For the text-containing cell, return its midpoint in [X, Y] coordinate format. 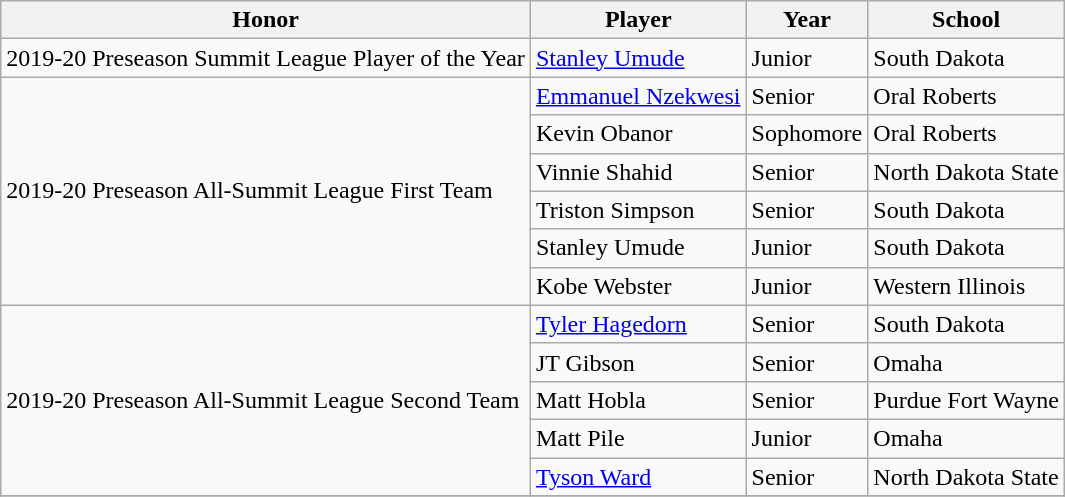
Kobe Webster [638, 286]
JT Gibson [638, 362]
2019-20 Preseason Summit League Player of the Year [266, 58]
Vinnie Shahid [638, 172]
Tyler Hagedorn [638, 324]
2019-20 Preseason All-Summit League Second Team [266, 400]
Triston Simpson [638, 210]
Sophomore [807, 134]
Honor [266, 20]
Tyson Ward [638, 477]
Year [807, 20]
Player [638, 20]
Purdue Fort Wayne [966, 400]
Matt Hobla [638, 400]
School [966, 20]
2019-20 Preseason All-Summit League First Team [266, 191]
Emmanuel Nzekwesi [638, 96]
Western Illinois [966, 286]
Kevin Obanor [638, 134]
Matt Pile [638, 438]
